Locate the cell with the specified text and output its [X, Y] center coordinate. 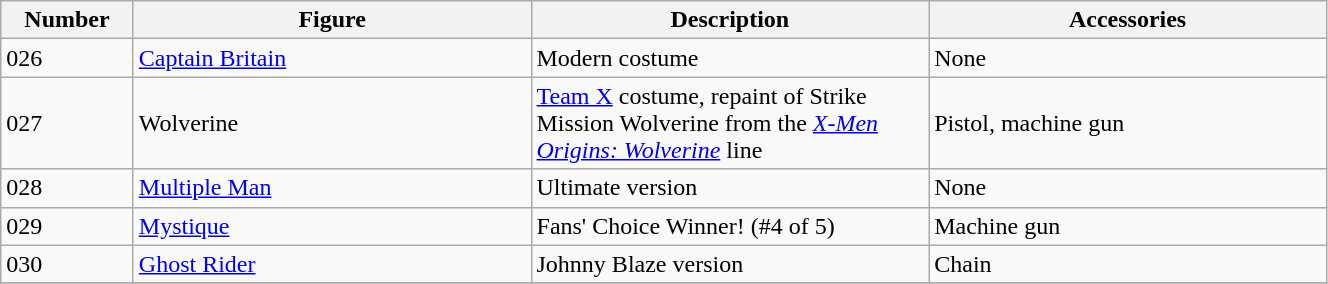
Chain [1128, 264]
Modern costume [730, 58]
029 [68, 226]
Team X costume, repaint of Strike Mission Wolverine from the X-Men Origins: Wolverine line [730, 123]
Figure [332, 20]
Description [730, 20]
Accessories [1128, 20]
030 [68, 264]
Machine gun [1128, 226]
Wolverine [332, 123]
Johnny Blaze version [730, 264]
Multiple Man [332, 188]
Pistol, machine gun [1128, 123]
Mystique [332, 226]
Ultimate version [730, 188]
027 [68, 123]
028 [68, 188]
Fans' Choice Winner! (#4 of 5) [730, 226]
Captain Britain [332, 58]
Ghost Rider [332, 264]
026 [68, 58]
Number [68, 20]
